Provide the [x, y] coordinate of the cell's center where the given text is located.  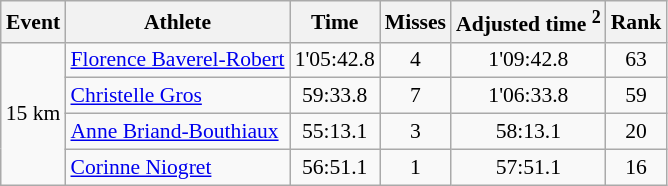
7 [416, 96]
1'09:42.8 [528, 60]
16 [636, 167]
Corinne Niogret [177, 167]
Athlete [177, 22]
57:51.1 [528, 167]
Christelle Gros [177, 96]
15 km [34, 113]
63 [636, 60]
4 [416, 60]
55:13.1 [335, 132]
58:13.1 [528, 132]
Misses [416, 22]
59 [636, 96]
1'06:33.8 [528, 96]
Adjusted time 2 [528, 22]
1 [416, 167]
Anne Briand-Bouthiaux [177, 132]
Rank [636, 22]
20 [636, 132]
Time [335, 22]
56:51.1 [335, 167]
59:33.8 [335, 96]
3 [416, 132]
Florence Baverel-Robert [177, 60]
1'05:42.8 [335, 60]
Event [34, 22]
